Pinpoint the cell where the given text exists, returning its (X, Y) midpoint coordinate. 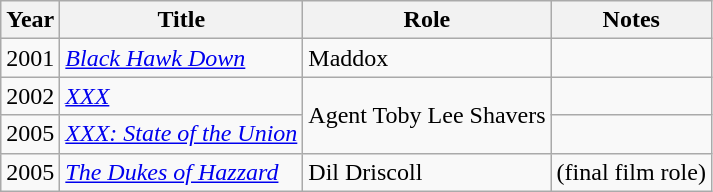
Black Hawk Down (182, 58)
(final film role) (631, 172)
The Dukes of Hazzard (182, 172)
XXX: State of the Union (182, 134)
Title (182, 20)
Dil Driscoll (427, 172)
2002 (30, 96)
Year (30, 20)
2001 (30, 58)
XXX (182, 96)
Maddox (427, 58)
Role (427, 20)
Agent Toby Lee Shavers (427, 115)
Notes (631, 20)
